From the cell containing the given text, extract its center point as (X, Y) coordinate. 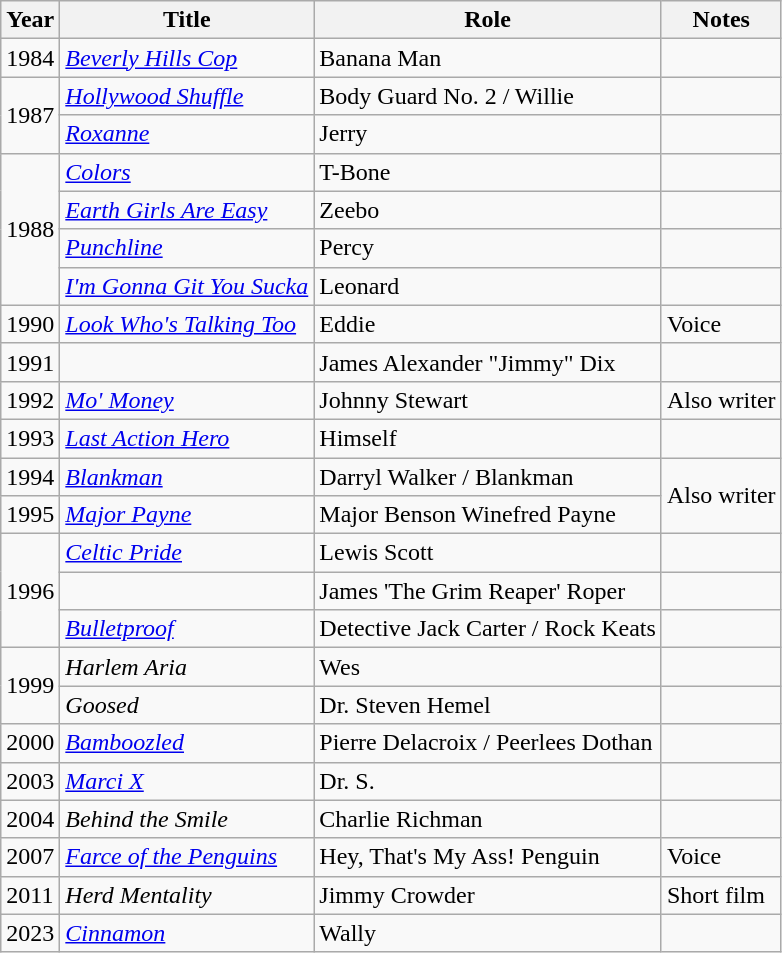
Harlem Aria (187, 667)
Behind the Smile (187, 819)
Colors (187, 172)
Marci X (187, 781)
Darryl Walker / Blankman (488, 477)
Short film (721, 895)
Bamboozled (187, 743)
Celtic Pride (187, 553)
Role (488, 20)
Himself (488, 438)
2000 (30, 743)
Farce of the Penguins (187, 857)
Herd Mentality (187, 895)
1988 (30, 229)
Goosed (187, 705)
Lewis Scott (488, 553)
Blankman (187, 477)
Charlie Richman (488, 819)
Johnny Stewart (488, 400)
Major Benson Winefred Payne (488, 515)
2023 (30, 933)
James Alexander "Jimmy" Dix (488, 362)
Wes (488, 667)
Earth Girls Are Easy (187, 210)
2003 (30, 781)
Mo' Money (187, 400)
1995 (30, 515)
Major Payne (187, 515)
Last Action Hero (187, 438)
2004 (30, 819)
1996 (30, 591)
1993 (30, 438)
Beverly Hills Cop (187, 58)
Jerry (488, 134)
Eddie (488, 324)
Roxanne (187, 134)
Percy (488, 248)
1992 (30, 400)
Title (187, 20)
1984 (30, 58)
Banana Man (488, 58)
1999 (30, 686)
Body Guard No. 2 / Willie (488, 96)
Look Who's Talking Too (187, 324)
T-Bone (488, 172)
Dr. Steven Hemel (488, 705)
2011 (30, 895)
Punchline (187, 248)
Wally (488, 933)
Hey, That's My Ass! Penguin (488, 857)
2007 (30, 857)
Hollywood Shuffle (187, 96)
Year (30, 20)
Detective Jack Carter / Rock Keats (488, 629)
1990 (30, 324)
Bulletproof (187, 629)
Zeebo (488, 210)
Notes (721, 20)
Pierre Delacroix / Peerlees Dothan (488, 743)
Dr. S. (488, 781)
I'm Gonna Git You Sucka (187, 286)
James 'The Grim Reaper' Roper (488, 591)
1987 (30, 115)
Cinnamon (187, 933)
1991 (30, 362)
1994 (30, 477)
Jimmy Crowder (488, 895)
Leonard (488, 286)
